Provide the [x, y] coordinate of the cell's center where the given text is located.  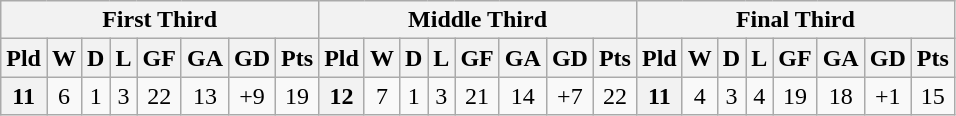
Final Third [795, 20]
First Third [160, 20]
+9 [252, 96]
14 [522, 96]
21 [477, 96]
6 [64, 96]
15 [932, 96]
18 [840, 96]
+7 [570, 96]
7 [382, 96]
13 [204, 96]
+1 [888, 96]
Middle Third [478, 20]
12 [342, 96]
